Capture the cell that displays the provided text and extract its [X, Y] central coordinate. 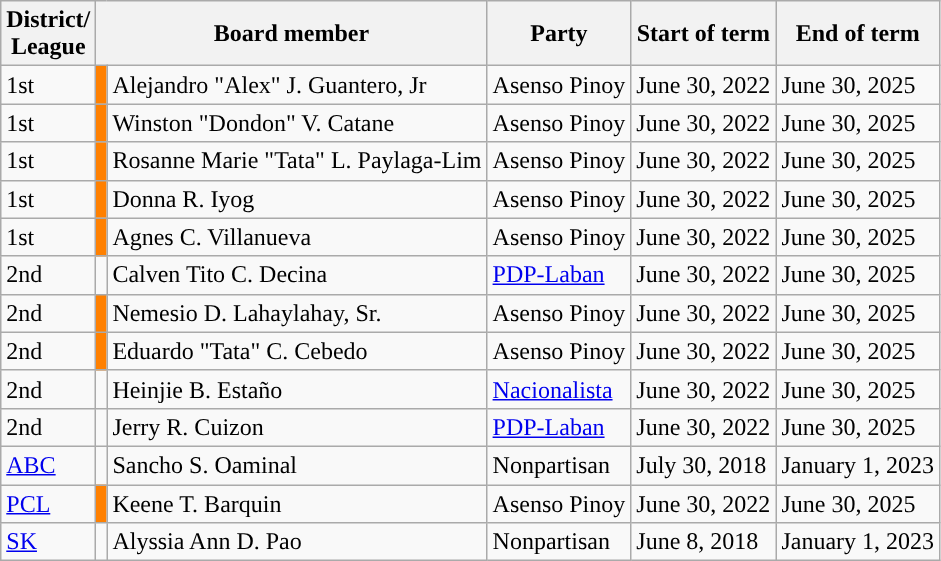
Keene T. Barquin [297, 503]
Donna R. Iyog [297, 199]
June 8, 2018 [704, 542]
ABC [48, 465]
End of term [858, 34]
Party [559, 34]
Start of term [704, 34]
Board member [292, 34]
Jerry R. Cuizon [297, 427]
PCL [48, 503]
Alejandro "Alex" J. Guantero, Jr [297, 85]
Calven Tito C. Decina [297, 275]
Agnes C. Villanueva [297, 237]
District/League [48, 34]
Nemesio D. Lahaylahay, Sr. [297, 313]
Winston "Dondon" V. Catane [297, 123]
Eduardo "Tata" C. Cebedo [297, 351]
Sancho S. Oaminal [297, 465]
Nacionalista [559, 389]
Heinjie B. Estaño [297, 389]
July 30, 2018 [704, 465]
SK [48, 542]
Alyssia Ann D. Pao [297, 542]
Rosanne Marie "Tata" L. Paylaga-Lim [297, 161]
